Pinpoint the cell where the given text exists, returning its (x, y) midpoint coordinate. 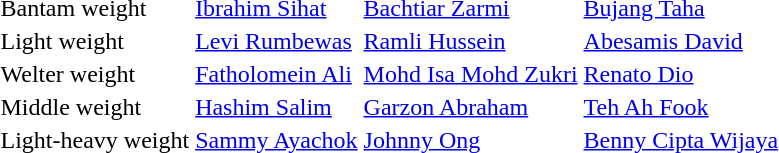
Ramli Hussein (470, 41)
Levi Rumbewas (276, 41)
Mohd Isa Mohd Zukri (470, 74)
Fatholomein Ali (276, 74)
Garzon Abraham (470, 107)
Hashim Salim (276, 107)
